Scan for the cell matching the given text and deliver its (x, y) coordinate at center. 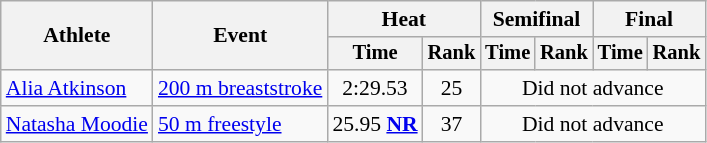
Event (240, 36)
25 (452, 88)
Semifinal (536, 19)
Heat (404, 19)
50 m freestyle (240, 124)
37 (452, 124)
Natasha Moodie (77, 124)
200 m breaststroke (240, 88)
25.95 NR (374, 124)
Athlete (77, 36)
2:29.53 (374, 88)
Final (649, 19)
Alia Atkinson (77, 88)
